Determine the (x, y) coordinate at the center of the cell enclosing the given text.  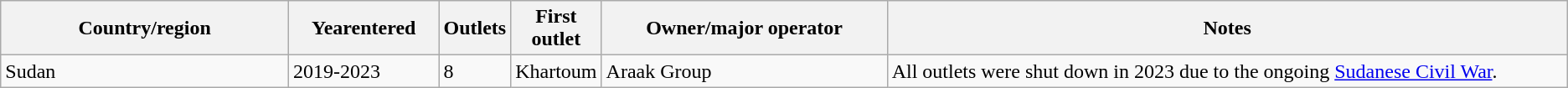
Sudan (145, 71)
Khartoum (556, 71)
Notes (1227, 28)
8 (475, 71)
2019-2023 (364, 71)
First outlet (556, 28)
Araak Group (744, 71)
Yearentered (364, 28)
All outlets were shut down in 2023 due to the ongoing Sudanese Civil War. (1227, 71)
Owner/major operator (744, 28)
Country/region (145, 28)
Outlets (475, 28)
